Output the [x, y] coordinate of the center of the cell containing the given text.  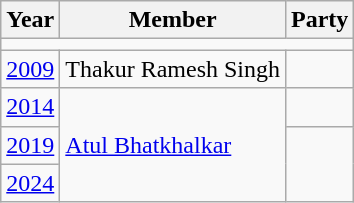
Member [173, 20]
Thakur Ramesh Singh [173, 69]
2024 [30, 183]
Year [30, 20]
2009 [30, 69]
Atul Bhatkhalkar [173, 145]
Party [320, 20]
2014 [30, 107]
2019 [30, 145]
